Capture the cell that displays the provided text and extract its (X, Y) central coordinate. 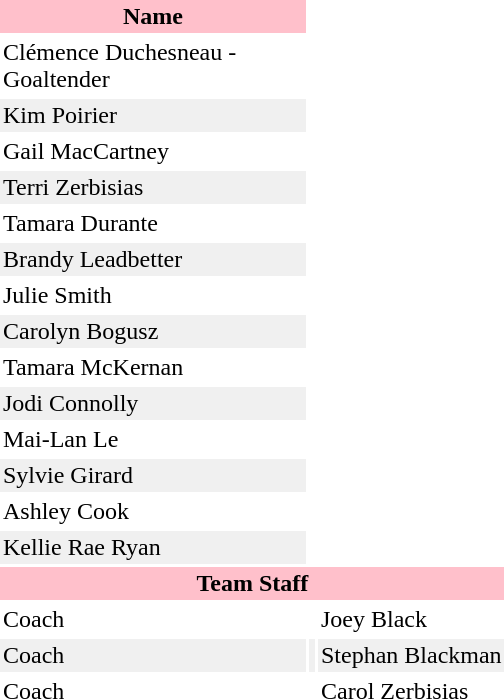
Sylvie Girard (153, 476)
Mai-Lan Le (153, 440)
Jodi Connolly (153, 404)
Ashley Cook (153, 512)
Name (153, 16)
Terri Zerbisias (153, 188)
Clémence Duchesneau - Goaltender (153, 66)
Tamara Durante (153, 224)
Kellie Rae Ryan (153, 548)
Gail MacCartney (153, 152)
Carolyn Bogusz (153, 332)
Kim Poirier (153, 116)
Brandy Leadbetter (153, 260)
Julie Smith (153, 296)
Tamara McKernan (153, 368)
